Scan for the cell matching the given text and deliver its (X, Y) coordinate at center. 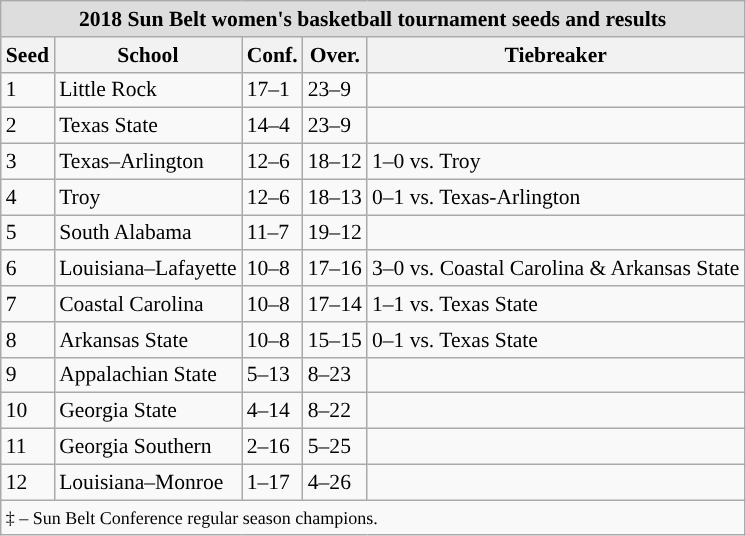
17–16 (335, 269)
1–0 vs. Troy (556, 162)
18–12 (335, 162)
Georgia State (148, 411)
South Alabama (148, 233)
11 (28, 447)
5–13 (272, 375)
0–1 vs. Texas State (556, 340)
Tiebreaker (556, 55)
Over. (335, 55)
14–4 (272, 126)
School (148, 55)
Appalachian State (148, 375)
Texas State (148, 126)
7 (28, 304)
5 (28, 233)
10 (28, 411)
19–12 (335, 233)
8–23 (335, 375)
1 (28, 90)
3–0 vs. Coastal Carolina & Arkansas State (556, 269)
4 (28, 197)
Arkansas State (148, 340)
17–1 (272, 90)
5–25 (335, 447)
8 (28, 340)
0–1 vs. Texas-Arlington (556, 197)
2–16 (272, 447)
Little Rock (148, 90)
11–7 (272, 233)
18–13 (335, 197)
15–15 (335, 340)
Texas–Arlington (148, 162)
1–1 vs. Texas State (556, 304)
4–26 (335, 482)
3 (28, 162)
1–17 (272, 482)
2 (28, 126)
Georgia Southern (148, 447)
Troy (148, 197)
17–14 (335, 304)
Louisiana–Monroe (148, 482)
Coastal Carolina (148, 304)
Louisiana–Lafayette (148, 269)
6 (28, 269)
12 (28, 482)
Conf. (272, 55)
9 (28, 375)
Seed (28, 55)
8–22 (335, 411)
‡ – Sun Belt Conference regular season champions. (373, 518)
2018 Sun Belt women's basketball tournament seeds and results (373, 19)
4–14 (272, 411)
